Capture the cell that displays the provided text and extract its (x, y) central coordinate. 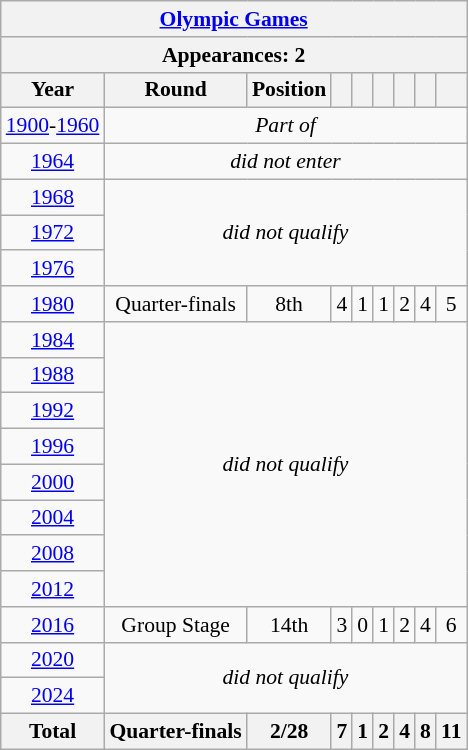
2016 (53, 625)
Appearances: 2 (234, 55)
1968 (53, 197)
1976 (53, 269)
14th (289, 625)
1900-1960 (53, 126)
2000 (53, 482)
11 (452, 732)
1992 (53, 411)
1972 (53, 233)
2004 (53, 518)
Part of (285, 126)
Position (289, 90)
2020 (53, 660)
2024 (53, 696)
1996 (53, 447)
0 (362, 625)
8 (426, 732)
2008 (53, 554)
Total (53, 732)
6 (452, 625)
7 (342, 732)
1980 (53, 304)
1988 (53, 375)
3 (342, 625)
Group Stage (175, 625)
2/28 (289, 732)
Round (175, 90)
8th (289, 304)
2012 (53, 589)
5 (452, 304)
did not enter (285, 162)
1964 (53, 162)
1984 (53, 340)
Year (53, 90)
Olympic Games (234, 19)
